Capture the cell that displays the provided text and extract its (X, Y) central coordinate. 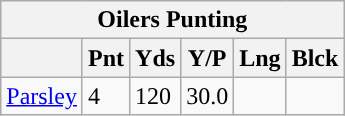
30.0 (208, 96)
4 (106, 96)
Yds (156, 58)
Oilers Punting (172, 20)
Pnt (106, 58)
Parsley (42, 96)
Blck (315, 58)
Y/P (208, 58)
Lng (260, 58)
120 (156, 96)
